Output the [X, Y] coordinate of the center of the cell containing the given text.  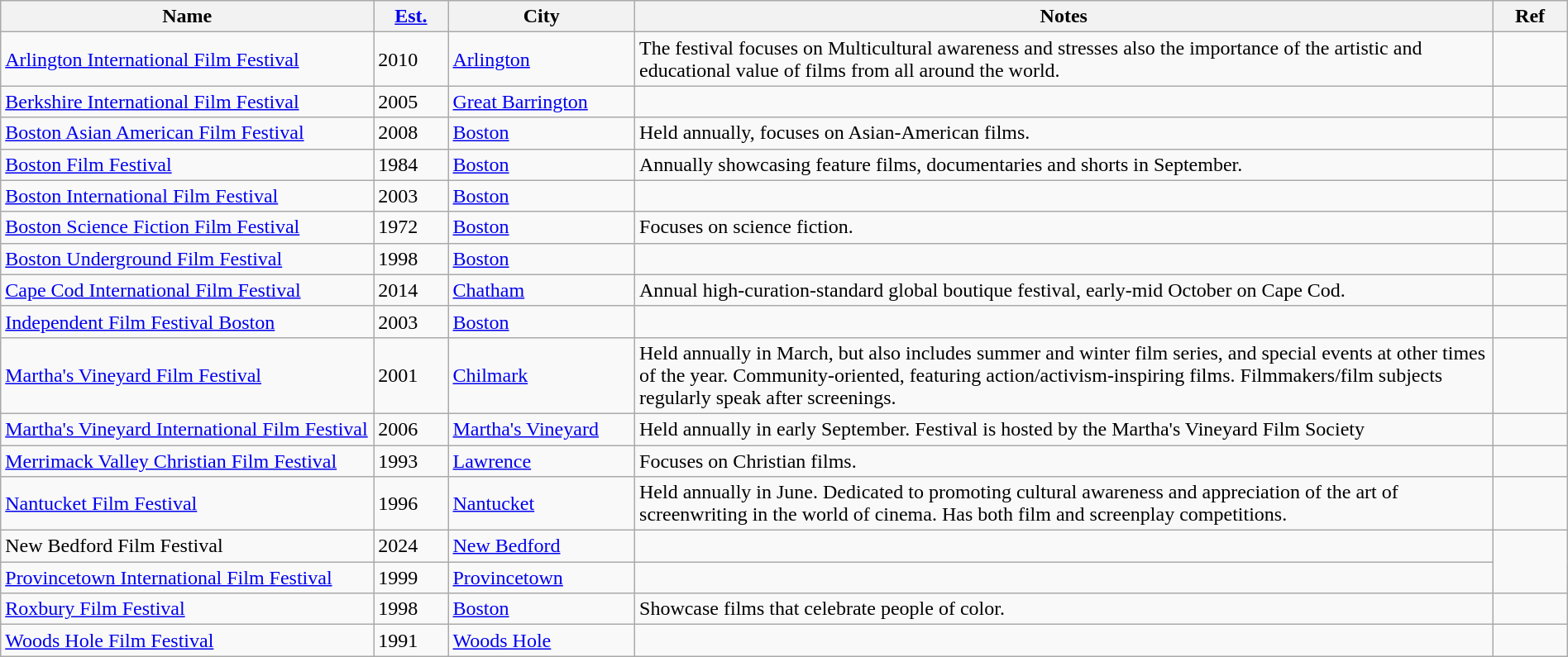
Annually showcasing feature films, documentaries and shorts in September. [1064, 164]
Roxbury Film Festival [187, 609]
Independent Film Festival Boston [187, 321]
Boston Underground Film Festival [187, 259]
1972 [411, 227]
Held annually, focuses on Asian-American films. [1064, 133]
Lawrence [542, 460]
New Bedford Film Festival [187, 546]
Focuses on science fiction. [1064, 227]
Chatham [542, 290]
Boston Film Festival [187, 164]
Name [187, 17]
Nantucket Film Festival [187, 504]
Annual high-curation-standard global boutique festival, early-mid October on Cape Cod. [1064, 290]
Berkshire International Film Festival [187, 102]
2010 [411, 60]
Held annually in early September. Festival is hosted by the Martha's Vineyard Film Society [1064, 429]
Arlington International Film Festival [187, 60]
Focuses on Christian films. [1064, 460]
Notes [1064, 17]
1999 [411, 578]
2008 [411, 133]
1984 [411, 164]
2014 [411, 290]
2001 [411, 375]
Merrimack Valley Christian Film Festival [187, 460]
New Bedford [542, 546]
Woods Hole [542, 640]
Ref [1530, 17]
Martha's Vineyard [542, 429]
Woods Hole Film Festival [187, 640]
Nantucket [542, 504]
Martha's Vineyard Film Festival [187, 375]
2024 [411, 546]
Boston Science Fiction Film Festival [187, 227]
Provincetown [542, 578]
Chilmark [542, 375]
1991 [411, 640]
City [542, 17]
Martha's Vineyard International Film Festival [187, 429]
Boston Asian American Film Festival [187, 133]
1993 [411, 460]
Great Barrington [542, 102]
2006 [411, 429]
1996 [411, 504]
Showcase films that celebrate people of color. [1064, 609]
Boston International Film Festival [187, 196]
Provincetown International Film Festival [187, 578]
Est. [411, 17]
2005 [411, 102]
Cape Cod International Film Festival [187, 290]
Arlington [542, 60]
